Return the (X, Y) coordinate for the center point of the cell that contains the specified text.  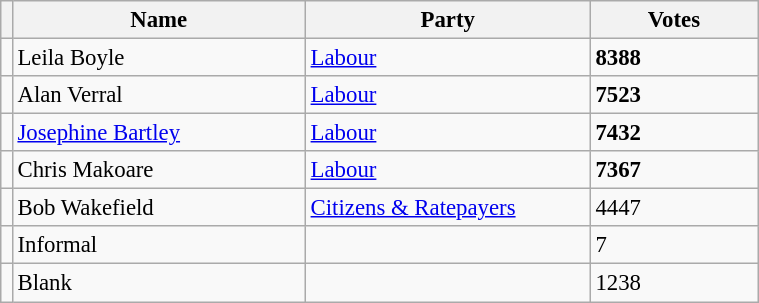
Bob Wakefield (158, 208)
Name (158, 20)
Chris Makoare (158, 170)
Josephine Bartley (158, 133)
Citizens & Ratepayers (448, 208)
8388 (674, 58)
7432 (674, 133)
Party (448, 20)
7367 (674, 170)
1238 (674, 283)
Blank (158, 283)
4447 (674, 208)
7 (674, 245)
Informal (158, 245)
7523 (674, 95)
Alan Verral (158, 95)
Votes (674, 20)
Leila Boyle (158, 58)
